For the text-containing cell, return its midpoint in [x, y] coordinate format. 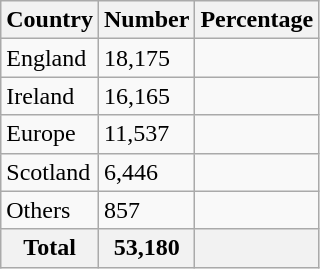
Ireland [50, 96]
Percentage [257, 20]
Country [50, 20]
16,165 [146, 96]
Number [146, 20]
Scotland [50, 172]
England [50, 58]
11,537 [146, 134]
18,175 [146, 58]
Others [50, 210]
Total [50, 248]
Europe [50, 134]
6,446 [146, 172]
53,180 [146, 248]
857 [146, 210]
